Identify which cell holds the provided text, then report its [X, Y] central coordinate. 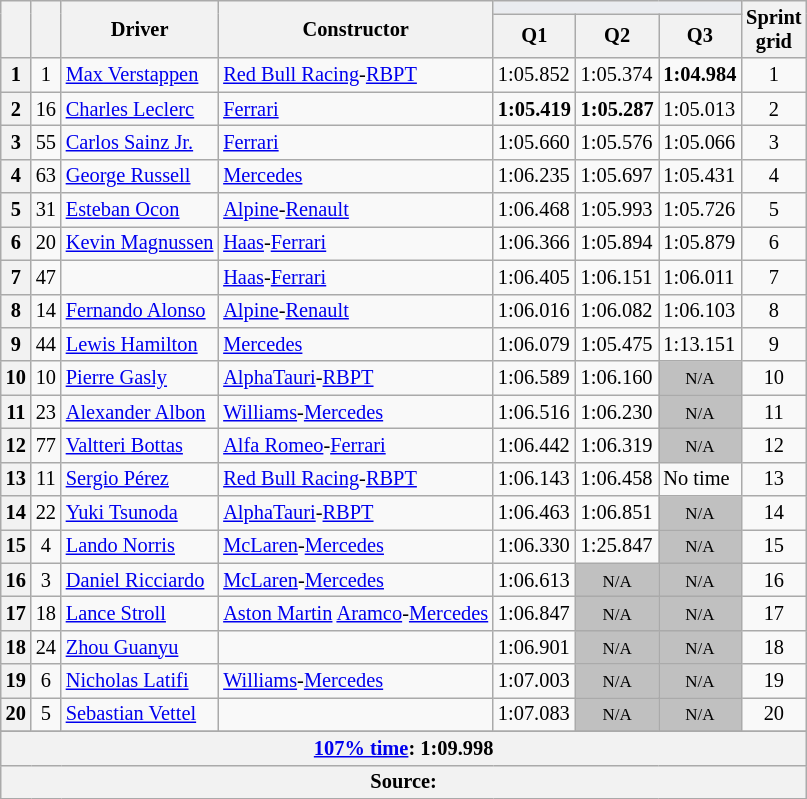
1:06.458 [618, 479]
1:13.151 [700, 344]
George Russell [140, 176]
31 [46, 210]
1:06.847 [534, 613]
1:06.230 [618, 412]
1:05.660 [534, 142]
1:06.011 [700, 277]
1:05.475 [618, 344]
Yuki Tsunoda [140, 513]
23 [46, 412]
Sergio Pérez [140, 479]
Daniel Ricciardo [140, 580]
1:05.726 [700, 210]
Driver [140, 29]
Valtteri Bottas [140, 445]
Pierre Gasly [140, 378]
1:06.016 [534, 311]
1:06.151 [618, 277]
1:06.366 [534, 243]
1:05.013 [700, 109]
63 [46, 176]
1:05.419 [534, 109]
1:06.613 [534, 580]
Kevin Magnussen [140, 243]
1:05.852 [534, 75]
1:05.431 [700, 176]
1:04.984 [700, 75]
22 [46, 513]
1:05.879 [700, 243]
1:06.442 [534, 445]
1:06.082 [618, 311]
107% time: 1:09.998 [404, 748]
1:06.589 [534, 378]
1:05.697 [618, 176]
Zhou Guanyu [140, 647]
1:06.160 [618, 378]
77 [46, 445]
Max Verstappen [140, 75]
Constructor [356, 29]
1:25.847 [618, 546]
Charles Leclerc [140, 109]
1:05.894 [618, 243]
1:06.079 [534, 344]
Q2 [618, 36]
1:06.405 [534, 277]
Sebastian Vettel [140, 714]
1:06.901 [534, 647]
1:06.330 [534, 546]
1:05.066 [700, 142]
1:06.319 [618, 445]
Alexander Albon [140, 412]
1:05.993 [618, 210]
Lewis Hamilton [140, 344]
47 [46, 277]
1:07.003 [534, 681]
Alfa Romeo-Ferrari [356, 445]
Q3 [700, 36]
1:06.103 [700, 311]
Carlos Sainz Jr. [140, 142]
Sprintgrid [774, 29]
No time [700, 479]
Aston Martin Aramco-Mercedes [356, 613]
1:06.143 [534, 479]
55 [46, 142]
1:07.083 [534, 714]
1:05.287 [618, 109]
1:06.235 [534, 176]
1:05.576 [618, 142]
44 [46, 344]
Q1 [534, 36]
1:06.463 [534, 513]
Lance Stroll [140, 613]
24 [46, 647]
Esteban Ocon [140, 210]
1:06.851 [618, 513]
Fernando Alonso [140, 311]
1:06.468 [534, 210]
Nicholas Latifi [140, 681]
1:05.374 [618, 75]
Source: [404, 782]
1:06.516 [534, 412]
Lando Norris [140, 546]
